Return (X, Y) of the center of cell containing provided text 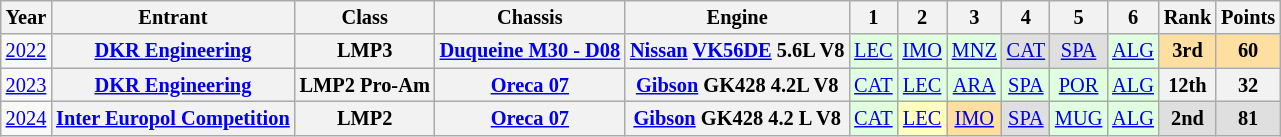
2 (922, 17)
Rank (1188, 17)
5 (1078, 17)
60 (1248, 51)
3 (974, 17)
Engine (737, 17)
2023 (26, 85)
MNZ (974, 51)
Nissan VK56DE 5.6L V8 (737, 51)
Year (26, 17)
3rd (1188, 51)
LMP3 (365, 51)
Gibson GK428 4.2L V8 (737, 85)
81 (1248, 118)
Class (365, 17)
MUG (1078, 118)
POR (1078, 85)
32 (1248, 85)
12th (1188, 85)
4 (1026, 17)
LMP2 Pro-Am (365, 85)
Entrant (172, 17)
6 (1133, 17)
Chassis (530, 17)
2022 (26, 51)
Points (1248, 17)
Duqueine M30 - D08 (530, 51)
Gibson GK428 4.2 L V8 (737, 118)
2024 (26, 118)
Inter Europol Competition (172, 118)
ARA (974, 85)
2nd (1188, 118)
1 (873, 17)
LMP2 (365, 118)
